Pinpoint the cell where the given text exists, returning its (x, y) midpoint coordinate. 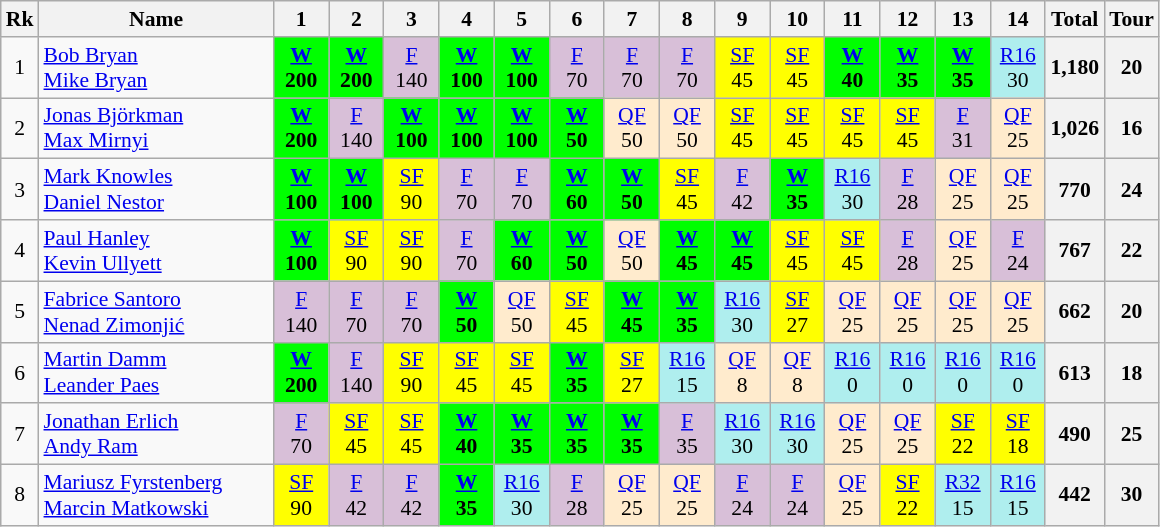
W 40 (852, 68)
W60 (522, 250)
Jonas Björkman Max Mirnyi (156, 128)
W40 (466, 434)
Rk (20, 19)
Jonathan Erlich Andy Ram (156, 434)
Mariusz Fyrstenberg Marcin Matkowski (156, 496)
Martin Damm Leander Paes (156, 372)
30 (1132, 496)
Total (1074, 19)
613 (1074, 372)
SF 18 (1018, 434)
Tour (1132, 19)
490 (1074, 434)
R32 15 (962, 496)
Name (156, 19)
W 200 (302, 128)
11 (852, 19)
12 (908, 19)
16 (1132, 128)
F28 (908, 190)
14 (1018, 19)
10 (798, 19)
767 (1074, 250)
W100 (302, 250)
25 (1132, 434)
W 60 (576, 190)
24 (1132, 190)
662 (1074, 312)
18 (1132, 372)
F 31 (962, 128)
9 (742, 19)
Fabrice Santoro Nenad Zimonjić (156, 312)
1,180 (1074, 68)
F42 (742, 190)
442 (1074, 496)
F 35 (686, 434)
Paul Hanley Kevin Ullyett (156, 250)
770 (1074, 190)
1,026 (1074, 128)
22 (1132, 250)
Mark Knowles Daniel Nestor (156, 190)
Bob Bryan Mike Bryan (156, 68)
13 (962, 19)
